Output the (X, Y) coordinate of the center of the cell containing the given text.  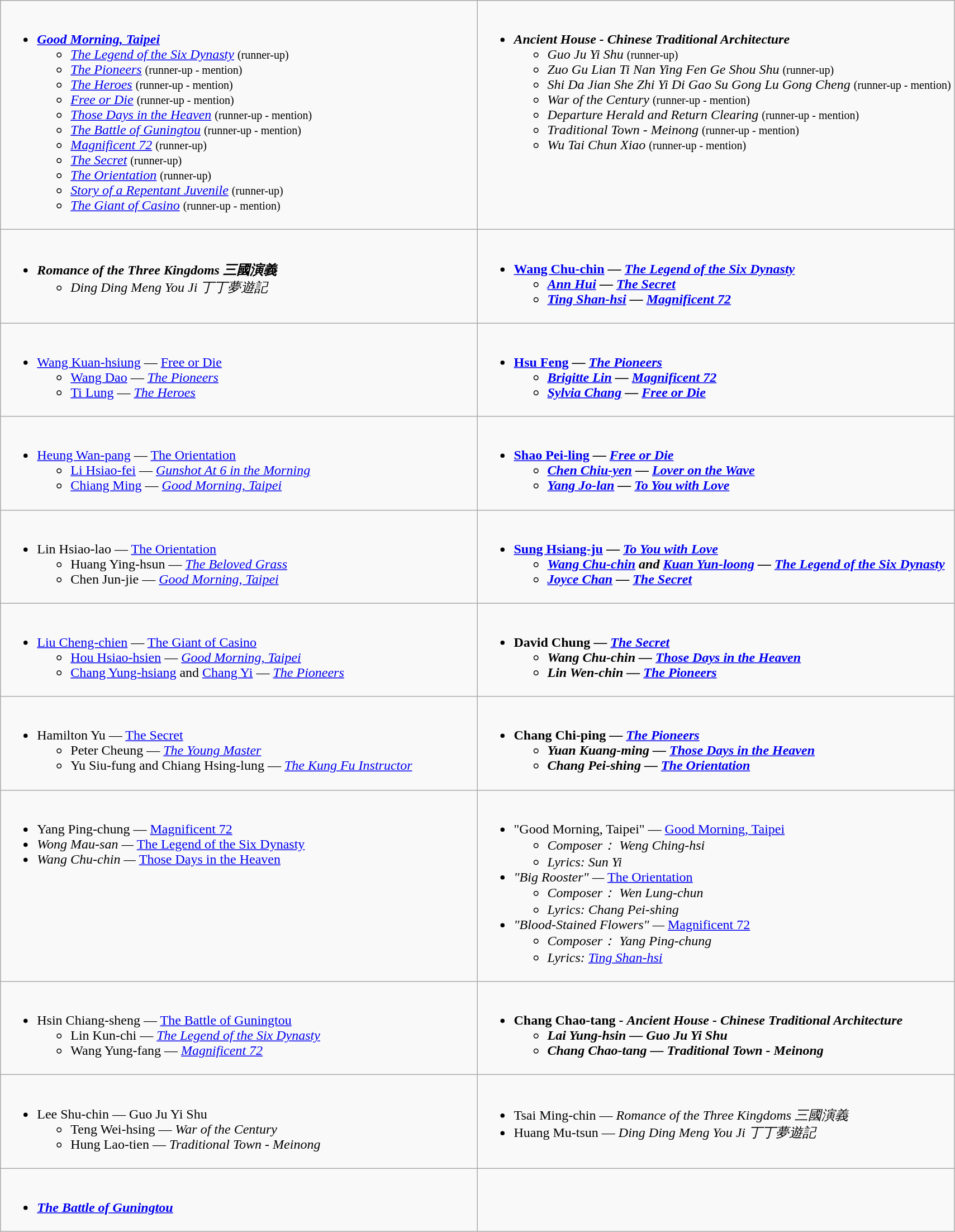
David Chung — The SecretWang Chu-chin — Those Days in the HeavenLin Wen-chin — The Pioneers (715, 650)
Wang Chu-chin — The Legend of the Six DynastyAnn Hui — The SecretTing Shan-hsi — Magnificent 72 (715, 276)
Hsin Chiang-sheng — The Battle of GuningtouLin Kun-chi — The Legend of the Six DynastyWang Yung-fang — Magnificent 72 (239, 1029)
Sung Hsiang-ju — To You with LoveWang Chu-chin and Kuan Yun-loong — The Legend of the Six DynastyJoyce Chan — The Secret (715, 557)
Wang Kuan-hsiung — Free or DieWang Dao — The PioneersTi Lung — The Heroes (239, 370)
Lee Shu-chin — Guo Ju Yi ShuTeng Wei-hsing — War of the CenturyHung Lao-tien — Traditional Town - Meinong (239, 1121)
Hamilton Yu — The SecretPeter Cheung — The Young MasterYu Siu-fung and Chiang Hsing-lung — The Kung Fu Instructor (239, 743)
The Battle of Guningtou (239, 1200)
Hsu Feng — The PioneersBrigitte Lin — Magnificent 72Sylvia Chang — Free or Die (715, 370)
Shao Pei-ling — Free or DieChen Chiu-yen — Lover on the WaveYang Jo-lan — To You with Love (715, 463)
Heung Wan-pang — The OrientationLi Hsiao-fei — Gunshot At 6 in the MorningChiang Ming — Good Morning, Taipei (239, 463)
Yang Ping-chung — Magnificent 72Wong Mau-san — The Legend of the Six DynastyWang Chu-chin — Those Days in the Heaven (239, 885)
Lin Hsiao-lao — The OrientationHuang Ying-hsun — The Beloved GrassChen Jun-jie — Good Morning, Taipei (239, 557)
Chang Chi-ping — The PioneersYuan Kuang-ming — Those Days in the HeavenChang Pei-shing — The Orientation (715, 743)
Liu Cheng-chien — The Giant of CasinoHou Hsiao-hsien — Good Morning, TaipeiChang Yung-hsiang and Chang Yi — The Pioneers (239, 650)
Chang Chao-tang - Ancient House - Chinese Traditional ArchitectureLai Yung-hsin — Guo Ju Yi ShuChang Chao-tang — Traditional Town - Meinong (715, 1029)
Romance of the Three Kingdoms 三國演義Ding Ding Meng You Ji 丁丁夢遊記 (239, 276)
Tsai Ming-chin — Romance of the Three Kingdoms 三國演義Huang Mu-tsun — Ding Ding Meng You Ji 丁丁夢遊記 (715, 1121)
